Identify which cell holds the provided text, then report its [X, Y] central coordinate. 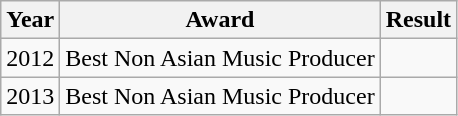
Year [30, 20]
Award [220, 20]
2013 [30, 96]
2012 [30, 58]
Result [418, 20]
